For the text-containing cell, return its midpoint in [X, Y] coordinate format. 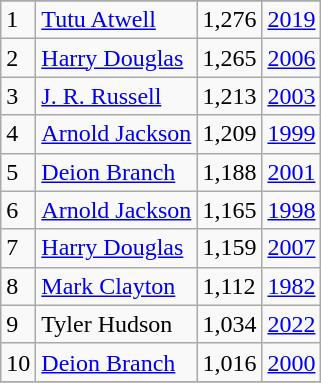
1,213 [230, 96]
2006 [292, 58]
1,209 [230, 134]
1,188 [230, 172]
1,034 [230, 324]
3 [18, 96]
Tutu Atwell [116, 20]
1,165 [230, 210]
2003 [292, 96]
1 [18, 20]
2007 [292, 248]
2000 [292, 362]
6 [18, 210]
5 [18, 172]
Mark Clayton [116, 286]
J. R. Russell [116, 96]
7 [18, 248]
2019 [292, 20]
1,159 [230, 248]
8 [18, 286]
4 [18, 134]
Tyler Hudson [116, 324]
1,276 [230, 20]
1,112 [230, 286]
2022 [292, 324]
9 [18, 324]
1999 [292, 134]
2001 [292, 172]
1,016 [230, 362]
1,265 [230, 58]
2 [18, 58]
10 [18, 362]
1998 [292, 210]
1982 [292, 286]
